Search for the cell housing the specified text and yield its (X, Y) center coordinate. 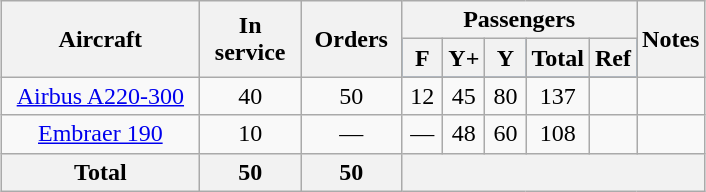
Passengers (520, 20)
F (422, 58)
Embraer 190 (100, 134)
Orders (352, 39)
Y+ (464, 58)
48 (464, 134)
12 (422, 96)
60 (506, 134)
Y (506, 58)
80 (506, 96)
Notes (671, 39)
Aircraft (100, 39)
Airbus A220-300 (100, 96)
40 (250, 96)
In service (250, 39)
Ref (612, 58)
10 (250, 134)
137 (558, 96)
108 (558, 134)
45 (464, 96)
